Determine the [x, y] coordinate at the center of the cell enclosing the given text.  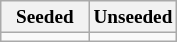
Unseeded [133, 17]
Seeded [45, 17]
